Locate the cell with the specified text and output its (x, y) center coordinate. 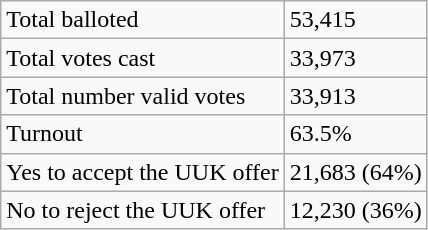
21,683 (64%) (356, 172)
53,415 (356, 20)
Turnout (142, 134)
33,913 (356, 96)
Yes to accept the UUK offer (142, 172)
No to reject the UUK offer (142, 210)
63.5% (356, 134)
12,230 (36%) (356, 210)
Total number valid votes (142, 96)
Total balloted (142, 20)
33,973 (356, 58)
Total votes cast (142, 58)
